Return the (X, Y) coordinate for the center point of the cell that contains the specified text.  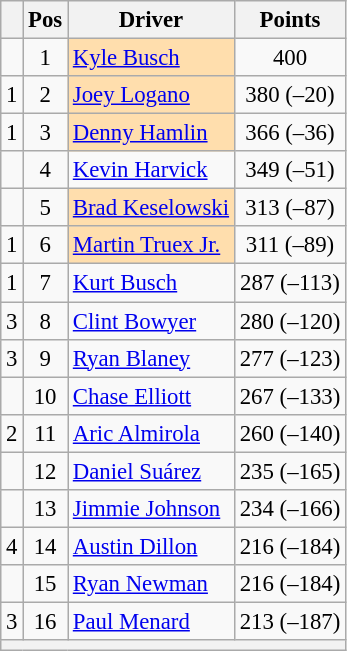
7 (46, 283)
260 (–140) (290, 433)
Denny Hamlin (152, 133)
15 (46, 584)
10 (46, 396)
311 (–89) (290, 245)
Ryan Blaney (152, 358)
Joey Logano (152, 95)
366 (–36) (290, 133)
287 (–113) (290, 283)
13 (46, 509)
Kevin Harvick (152, 170)
267 (–133) (290, 396)
Ryan Newman (152, 584)
Aric Almirola (152, 433)
235 (–165) (290, 471)
Kyle Busch (152, 58)
Clint Bowyer (152, 321)
213 (–187) (290, 621)
Brad Keselowski (152, 208)
280 (–120) (290, 321)
234 (–166) (290, 509)
277 (–123) (290, 358)
9 (46, 358)
Paul Menard (152, 621)
Driver (152, 20)
Points (290, 20)
380 (–20) (290, 95)
Pos (46, 20)
Austin Dillon (152, 546)
5 (46, 208)
313 (–87) (290, 208)
16 (46, 621)
8 (46, 321)
14 (46, 546)
6 (46, 245)
400 (290, 58)
Kurt Busch (152, 283)
Martin Truex Jr. (152, 245)
Daniel Suárez (152, 471)
11 (46, 433)
12 (46, 471)
349 (–51) (290, 170)
Jimmie Johnson (152, 509)
Chase Elliott (152, 396)
